Provide the (x, y) coordinate of the cell's center where the given text is located.  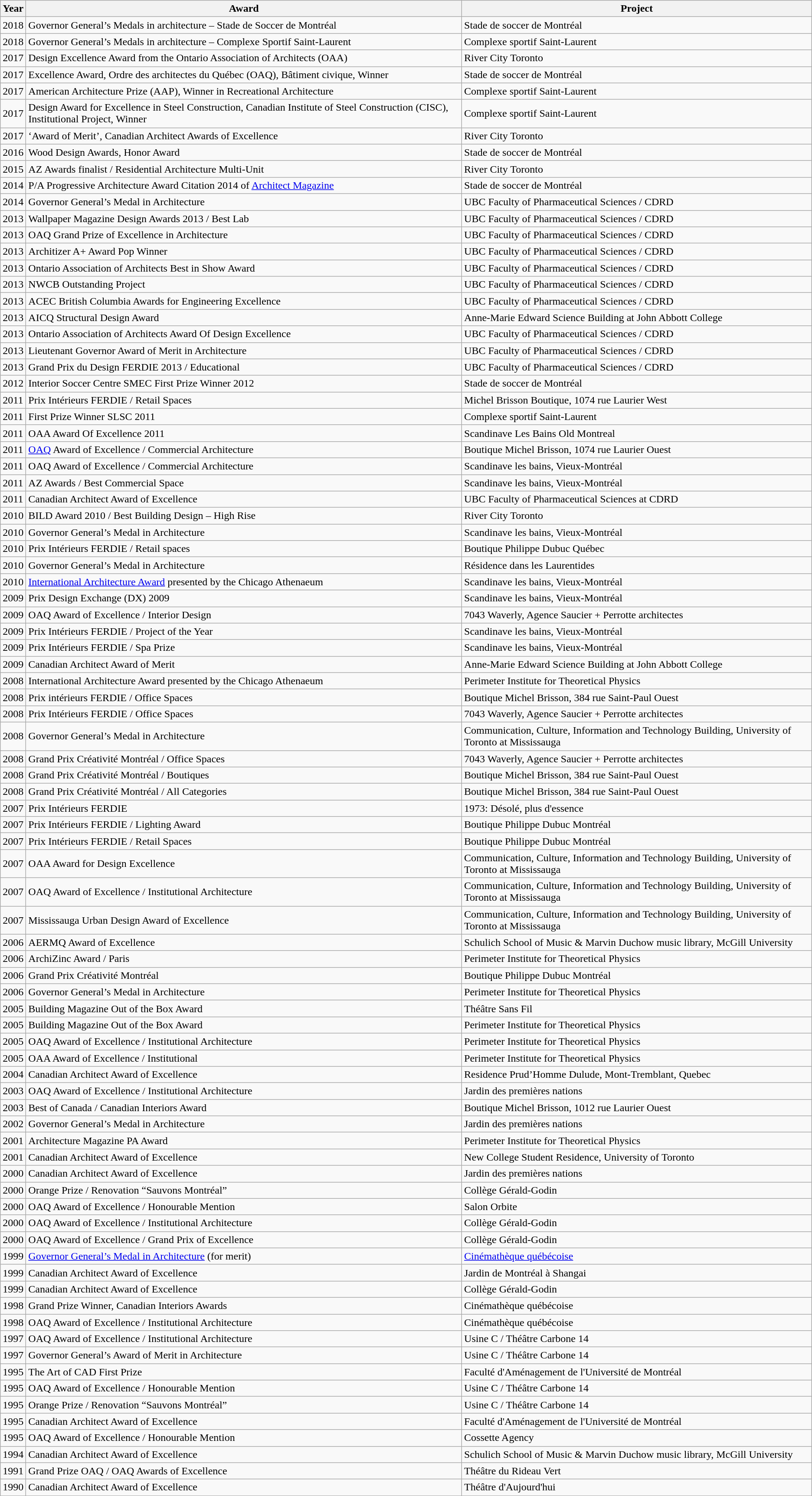
Prix Design Exchange (DX) 2009 (244, 598)
Prix Intérieurs FERDIE / Retail spaces (244, 549)
2002 (13, 1124)
Prix intérieurs FERDIE / Office Spaces (244, 697)
Best of Canada / Canadian Interiors Award (244, 1108)
NWCB Outstanding Project (244, 285)
AZ Awards / Best Commercial Space (244, 483)
Lieutenant Governor Award of Merit in Architecture (244, 351)
AICQ Structural Design Award (244, 318)
2004 (13, 1075)
Grand Prix Créativité Montréal / Boutiques (244, 775)
1991 (13, 1471)
Théâtre du Rideau Vert (637, 1471)
AERMQ Award of Excellence (244, 942)
Grand Prix Créativité Montréal / All Categories (244, 792)
Design Excellence Award from the Ontario Association of Architects (OAA) (244, 58)
Grand Prix Créativité Montréal (244, 975)
Grand Prix du Design FERDIE 2013 / Educational (244, 367)
1990 (13, 1487)
Boutique Michel Brisson, 1012 rue Laurier Ouest (637, 1108)
Scandinave Les Bains Old Montreal (637, 433)
1973: Désolé, plus d'essence (637, 808)
Prix Intérieurs FERDIE / Lighting Award (244, 825)
Mississauga Urban Design Award of Excellence (244, 920)
Grand Prize OAQ / OAQ Awards of Excellence (244, 1471)
2015 (13, 169)
Canadian Architect Award of Merit (244, 664)
Year (13, 9)
Architizer A+ Award Pop Winner (244, 252)
BILD Award 2010 / Best Building Design – High Rise (244, 516)
Governor General’s Medals in architecture – Stade de Soccer de Montréal (244, 25)
Prix Intérieurs FERDIE / Spa Prize (244, 648)
Ontario Association of Architects Best in Show Award (244, 268)
New College Student Residence, University of Toronto (637, 1157)
Boutique Michel Brisson, 1074 rue Laurier Ouest (637, 449)
Salon Orbite (637, 1207)
AZ Awards finalist / Residential Architecture Multi-Unit (244, 169)
Governor General’s Award of Merit in Architecture (244, 1355)
Ontario Association of Architects Award Of Design Excellence (244, 334)
OAQ Award of Excellence / Interior Design (244, 615)
2016 (13, 152)
Prix Intérieurs FERDIE / Project of the Year (244, 631)
ArchiZinc Award / Paris (244, 959)
Michel Brisson Boutique, 1074 rue Laurier West (637, 400)
UBC Faculty of Pharmaceutical Sciences at CDRD (637, 499)
Théâtre Sans Fil (637, 1008)
Théâtre d'Aujourd'hui (637, 1487)
Design Award for Excellence in Steel Construction, Canadian Institute of Steel Construction (CISC), Institutional Project, Winner (244, 114)
1994 (13, 1454)
American Architecture Prize (AAP), Winner in Recreational Architecture (244, 91)
Project (637, 9)
Grand Prix Créativité Montréal / Office Spaces (244, 759)
Wallpaper Magazine Design Awards 2013 / Best Lab (244, 218)
Boutique Philippe Dubuc Québec (637, 549)
Governor General’s Medal in Architecture (for merit) (244, 1256)
Award (244, 9)
Architecture Magazine PA Award (244, 1141)
OAQ Grand Prize of Excellence in Architecture (244, 235)
Excellence Award, Ordre des architectes du Québec (OAQ), Bâtiment civique, Winner (244, 75)
OAA Award of Excellence / Institutional (244, 1058)
ACEC British Columbia Awards for Engineering Excellence (244, 301)
Governor General’s Medals in architecture – Complexe Sportif Saint-Laurent (244, 42)
Jardin de Montréal à Shangai (637, 1273)
Prix Intérieurs FERDIE / Office Spaces (244, 714)
‘Award of Merit’, Canadian Architect Awards of Excellence (244, 136)
Prix Intérieurs FERDIE (244, 808)
OAA Award Of Excellence 2011 (244, 433)
P/A Progressive Architecture Award Citation 2014 of Architect Magazine (244, 185)
Interior Soccer Centre SMEC First Prize Winner 2012 (244, 384)
OAQ Award of Excellence / Grand Prix of Excellence (244, 1240)
Grand Prize Winner, Canadian Interiors Awards (244, 1306)
OAA Award for Design Excellence (244, 863)
First Prize Winner SLSC 2011 (244, 417)
The Art of CAD First Prize (244, 1372)
Résidence dans les Laurentides (637, 565)
2012 (13, 384)
Cossette Agency (637, 1438)
Wood Design Awards, Honor Award (244, 152)
Residence Prud’Homme Dulude, Mont-Tremblant, Quebec (637, 1075)
